Locate the cell with the specified text and output its (x, y) center coordinate. 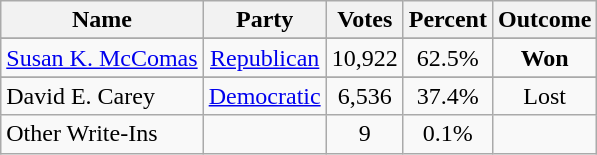
Percent (448, 20)
9 (364, 134)
Party (264, 20)
Outcome (544, 20)
10,922 (364, 58)
0.1% (448, 134)
6,536 (364, 96)
Democratic (264, 96)
Other Write-Ins (102, 134)
Republican (264, 58)
Won (544, 58)
37.4% (448, 96)
David E. Carey (102, 96)
Lost (544, 96)
Name (102, 20)
Votes (364, 20)
62.5% (448, 58)
Susan K. McComas (102, 58)
